Pinpoint the cell where the given text exists, returning its [x, y] midpoint coordinate. 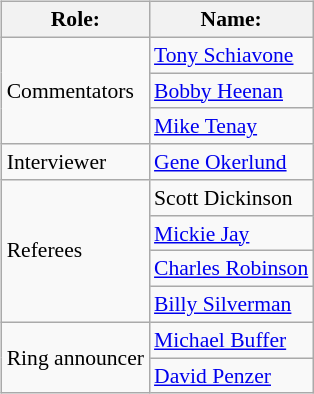
Referees [76, 251]
Scott Dickinson [231, 198]
Name: [231, 20]
Mickie Jay [231, 233]
Billy Silverman [231, 305]
Charles Robinson [231, 269]
Bobby Heenan [231, 91]
Gene Okerlund [231, 162]
Ring announcer [76, 358]
Mike Tenay [231, 126]
Interviewer [76, 162]
Tony Schiavone [231, 55]
Role: [76, 20]
David Penzer [231, 376]
Michael Buffer [231, 340]
Commentators [76, 90]
